Search for the cell housing the specified text and yield its [x, y] center coordinate. 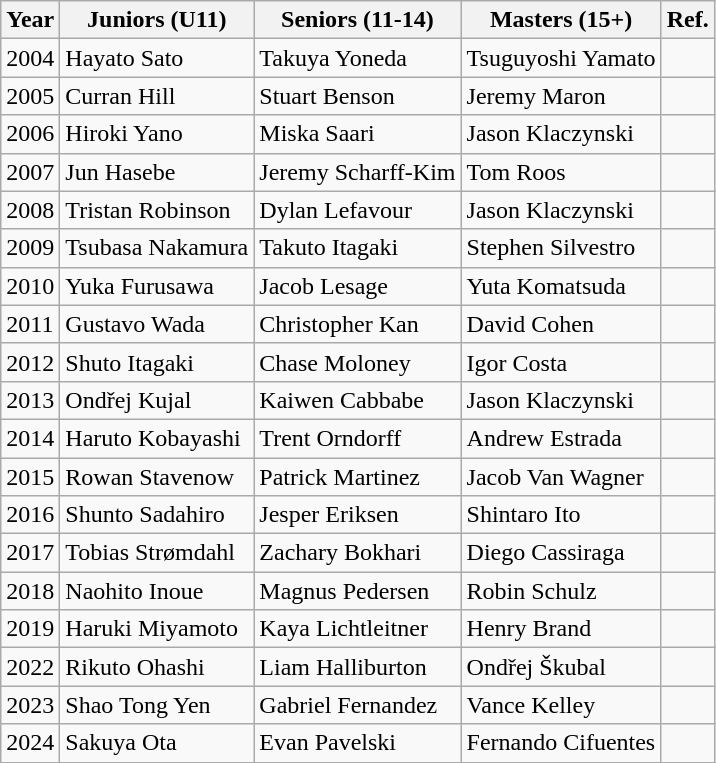
Haruki Miyamoto [157, 629]
Rowan Stavenow [157, 477]
Andrew Estrada [561, 438]
Dylan Lefavour [358, 210]
2018 [30, 591]
2014 [30, 438]
Igor Costa [561, 362]
Stephen Silvestro [561, 248]
2023 [30, 705]
Seniors (11-14) [358, 20]
Jesper Eriksen [358, 515]
Shao Tong Yen [157, 705]
Hayato Sato [157, 58]
Juniors (U11) [157, 20]
2009 [30, 248]
Trent Orndorff [358, 438]
Year [30, 20]
Tristan Robinson [157, 210]
Shunto Sadahiro [157, 515]
2022 [30, 667]
2005 [30, 96]
Yuka Furusawa [157, 286]
Shintaro Ito [561, 515]
Evan Pavelski [358, 743]
Jun Hasebe [157, 172]
Chase Moloney [358, 362]
Henry Brand [561, 629]
2007 [30, 172]
2017 [30, 553]
Ondřej Škubal [561, 667]
Tobias Strømdahl [157, 553]
Magnus Pedersen [358, 591]
Shuto Itagaki [157, 362]
Vance Kelley [561, 705]
Miska Saari [358, 134]
2004 [30, 58]
Takuto Itagaki [358, 248]
Yuta Komatsuda [561, 286]
Kaya Lichtleitner [358, 629]
Gustavo Wada [157, 324]
Curran Hill [157, 96]
2024 [30, 743]
Jeremy Maron [561, 96]
2016 [30, 515]
2015 [30, 477]
2010 [30, 286]
2006 [30, 134]
Masters (15+) [561, 20]
Christopher Kan [358, 324]
2011 [30, 324]
2012 [30, 362]
Fernando Cifuentes [561, 743]
Tom Roos [561, 172]
Stuart Benson [358, 96]
Naohito Inoue [157, 591]
Diego Cassiraga [561, 553]
Jacob Van Wagner [561, 477]
Ondřej Kujal [157, 400]
Takuya Yoneda [358, 58]
Robin Schulz [561, 591]
Haruto Kobayashi [157, 438]
2019 [30, 629]
Gabriel Fernandez [358, 705]
2008 [30, 210]
2013 [30, 400]
Jeremy Scharff-Kim [358, 172]
Ref. [688, 20]
David Cohen [561, 324]
Tsuguyoshi Yamato [561, 58]
Liam Halliburton [358, 667]
Tsubasa Nakamura [157, 248]
Hiroki Yano [157, 134]
Rikuto Ohashi [157, 667]
Patrick Martinez [358, 477]
Jacob Lesage [358, 286]
Sakuya Ota [157, 743]
Zachary Bokhari [358, 553]
Kaiwen Cabbabe [358, 400]
